Search for the cell housing the specified text and yield its (X, Y) center coordinate. 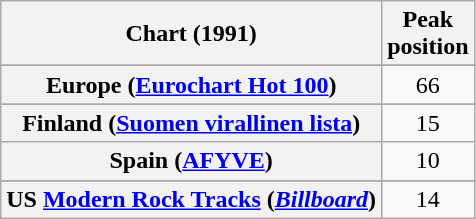
Finland (Suomen virallinen lista) (192, 123)
US Modern Rock Tracks (Billboard) (192, 199)
66 (428, 85)
Spain (AFYVE) (192, 161)
Europe (Eurochart Hot 100) (192, 85)
15 (428, 123)
14 (428, 199)
10 (428, 161)
Peakposition (428, 34)
Chart (1991) (192, 34)
